Identify which cell holds the provided text, then report its (x, y) central coordinate. 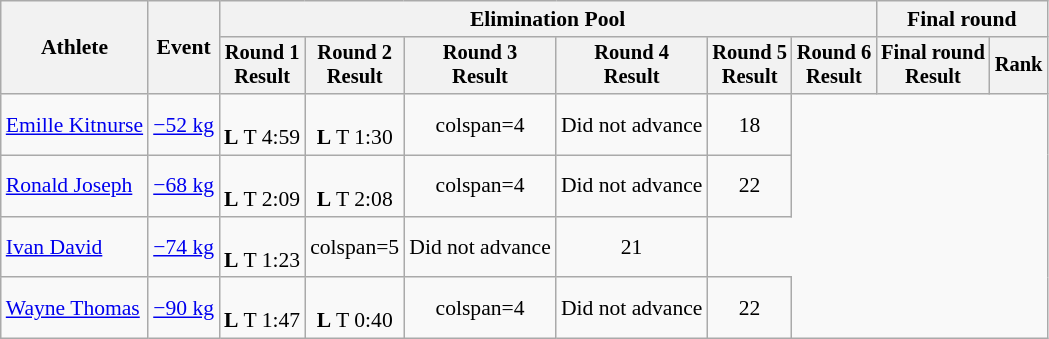
Round 4Result (632, 66)
L T 1:30 (354, 124)
21 (632, 248)
Ivan David (74, 248)
Athlete (74, 48)
Round 3Result (480, 66)
Round 2Result (354, 66)
18 (749, 124)
−90 kg (184, 308)
Wayne Thomas (74, 308)
Round 5Result (749, 66)
−68 kg (184, 186)
Emille Kitnurse (74, 124)
L T 2:08 (354, 186)
L T 1:23 (262, 248)
Ronald Joseph (74, 186)
L T 2:09 (262, 186)
Round 1Result (262, 66)
Final round (962, 19)
Round 6Result (834, 66)
L T 0:40 (354, 308)
L T 1:47 (262, 308)
Final roundResult (933, 66)
Elimination Pool (548, 19)
L T 4:59 (262, 124)
Rank (1019, 66)
−74 kg (184, 248)
−52 kg (184, 124)
Event (184, 48)
colspan=5 (354, 248)
